From the cell containing the given text, extract its center point as [x, y] coordinate. 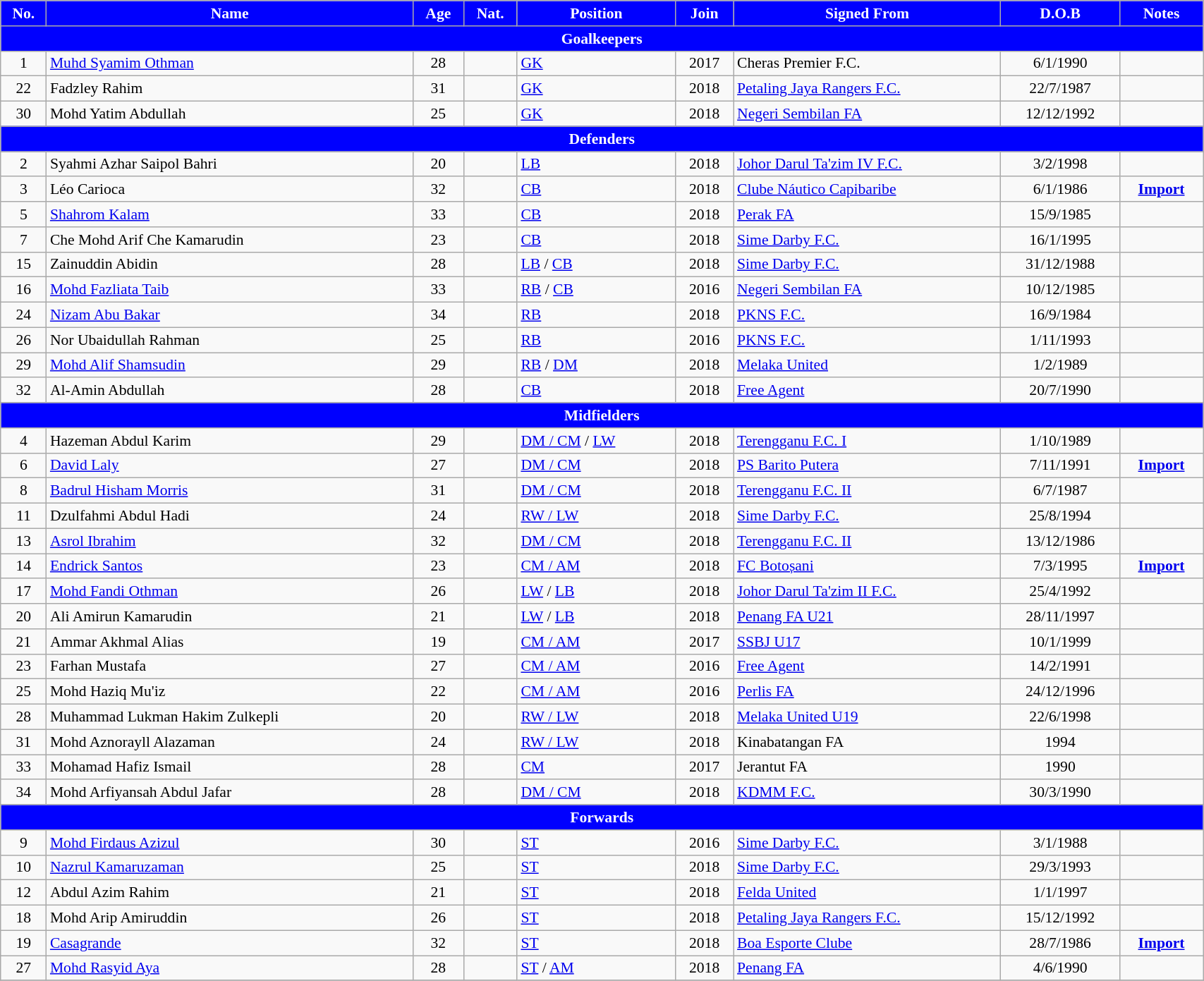
1 [24, 63]
17 [24, 592]
Terengganu F.C. I [868, 441]
7 [24, 240]
Clube Náutico Capibaribe [868, 190]
Cheras Premier F.C. [868, 63]
LB [596, 164]
25/4/1992 [1061, 592]
Mohd Arip Amiruddin [230, 918]
Signed From [868, 13]
D.O.B [1061, 13]
16 [24, 290]
Nizam Abu Bakar [230, 315]
Join [704, 13]
22/6/1998 [1061, 717]
6/1/1990 [1061, 63]
3 [24, 190]
ST / AM [596, 968]
Position [596, 13]
Nazrul Kamaruzaman [230, 867]
Notes [1161, 13]
Jerantut FA [868, 767]
25/8/1994 [1061, 516]
LB / CB [596, 264]
28/11/1997 [1061, 616]
Abdul Azim Rahim [230, 893]
15 [24, 264]
FC Botoșani [868, 566]
Midfielders [602, 415]
1/10/1989 [1061, 441]
20/7/1990 [1061, 391]
6 [24, 465]
31/12/1988 [1061, 264]
RB / CB [596, 290]
12/12/1992 [1061, 114]
Endrick Santos [230, 566]
10/12/1985 [1061, 290]
CM [596, 767]
Penang FA [868, 968]
11 [24, 516]
12 [24, 893]
6/1/1986 [1061, 190]
KDMM F.C. [868, 793]
Name [230, 13]
Defenders [602, 139]
Ali Amirun Kamarudin [230, 616]
15/12/1992 [1061, 918]
Che Mohd Arif Che Kamarudin [230, 240]
9 [24, 843]
Johor Darul Ta'zim IV F.C. [868, 164]
6/7/1987 [1061, 491]
Muhammad Lukman Hakim Zulkepli [230, 717]
RB / DM [596, 365]
1/1/1997 [1061, 893]
1990 [1061, 767]
Boa Esporte Clube [868, 943]
Forwards [602, 817]
13 [24, 541]
No. [24, 13]
8 [24, 491]
1/2/1989 [1061, 365]
Mohd Rasyid Aya [230, 968]
Dzulfahmi Abdul Hadi [230, 516]
5 [24, 214]
24/12/1996 [1061, 692]
Shahrom Kalam [230, 214]
28/7/1986 [1061, 943]
2 [24, 164]
SSBJ U17 [868, 642]
Al-Amin Abdullah [230, 391]
10 [24, 867]
14/2/1991 [1061, 666]
PS Barito Putera [868, 465]
Asrol Ibrahim [230, 541]
Penang FA U21 [868, 616]
Melaka United [868, 365]
18 [24, 918]
Mohd Haziq Mu'iz [230, 692]
7/11/1991 [1061, 465]
Mohd Aznorayll Alazaman [230, 742]
Melaka United U19 [868, 717]
7/3/1995 [1061, 566]
Goalkeepers [602, 39]
4 [24, 441]
Mohd Fandi Othman [230, 592]
1/11/1993 [1061, 340]
Perlis FA [868, 692]
Farhan Mustafa [230, 666]
Fadzley Rahim [230, 89]
29/3/1993 [1061, 867]
Muhd Syamim Othman [230, 63]
16/9/1984 [1061, 315]
Syahmi Azhar Saipol Bahri [230, 164]
Felda United [868, 893]
Casagrande [230, 943]
Mohd Fazliata Taib [230, 290]
1994 [1061, 742]
David Laly [230, 465]
4/6/1990 [1061, 968]
Zainuddin Abidin [230, 264]
22/7/1987 [1061, 89]
Perak FA [868, 214]
Hazeman Abdul Karim [230, 441]
Mohd Arfiyansah Abdul Jafar [230, 793]
Johor Darul Ta'zim II F.C. [868, 592]
3/1/1988 [1061, 843]
14 [24, 566]
Mohd Yatim Abdullah [230, 114]
Nat. [490, 13]
Mohd Firdaus Azizul [230, 843]
16/1/1995 [1061, 240]
Ammar Akhmal Alias [230, 642]
Mohamad Hafiz Ismail [230, 767]
Kinabatangan FA [868, 742]
10/1/1999 [1061, 642]
Mohd Alif Shamsudin [230, 365]
Badrul Hisham Morris [230, 491]
Léo Carioca [230, 190]
Nor Ubaidullah Rahman [230, 340]
13/12/1986 [1061, 541]
DM / CM / LW [596, 441]
3/2/1998 [1061, 164]
30/3/1990 [1061, 793]
15/9/1985 [1061, 214]
Age [438, 13]
